From the cell containing the given text, extract its center point as (x, y) coordinate. 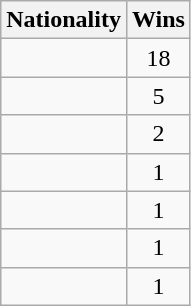
18 (158, 58)
Nationality (64, 20)
Wins (158, 20)
2 (158, 134)
5 (158, 96)
